Return [X, Y] of the center of cell containing provided text 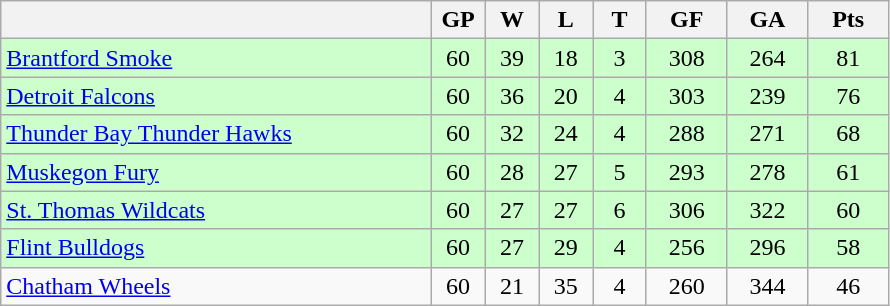
260 [686, 286]
28 [512, 172]
36 [512, 96]
278 [768, 172]
344 [768, 286]
GF [686, 20]
308 [686, 58]
Detroit Falcons [216, 96]
24 [566, 134]
61 [848, 172]
288 [686, 134]
W [512, 20]
Chatham Wheels [216, 286]
GA [768, 20]
Thunder Bay Thunder Hawks [216, 134]
5 [620, 172]
Pts [848, 20]
303 [686, 96]
35 [566, 286]
20 [566, 96]
L [566, 20]
18 [566, 58]
6 [620, 210]
271 [768, 134]
3 [620, 58]
GP [458, 20]
29 [566, 248]
58 [848, 248]
32 [512, 134]
T [620, 20]
239 [768, 96]
256 [686, 248]
Brantford Smoke [216, 58]
296 [768, 248]
81 [848, 58]
21 [512, 286]
322 [768, 210]
Muskegon Fury [216, 172]
39 [512, 58]
68 [848, 134]
306 [686, 210]
293 [686, 172]
St. Thomas Wildcats [216, 210]
46 [848, 286]
264 [768, 58]
Flint Bulldogs [216, 248]
76 [848, 96]
